Capture the cell that displays the provided text and extract its (x, y) central coordinate. 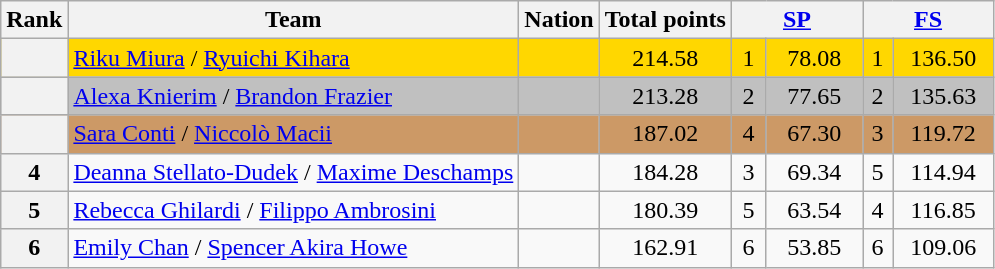
136.50 (944, 58)
184.28 (665, 172)
Emily Chan / Spencer Akira Howe (294, 248)
Sara Conti / Niccolò Macii (294, 134)
213.28 (665, 96)
162.91 (665, 248)
63.54 (814, 210)
Alexa Knierim / Brandon Frazier (294, 96)
116.85 (944, 210)
214.58 (665, 58)
Deanna Stellato-Dudek / Maxime Deschamps (294, 172)
Total points (665, 20)
69.34 (814, 172)
109.06 (944, 248)
135.63 (944, 96)
FS (928, 20)
114.94 (944, 172)
SP (796, 20)
Rebecca Ghilardi / Filippo Ambrosini (294, 210)
119.72 (944, 134)
77.65 (814, 96)
Nation (559, 20)
67.30 (814, 134)
Riku Miura / Ryuichi Kihara (294, 58)
180.39 (665, 210)
187.02 (665, 134)
Rank (34, 20)
53.85 (814, 248)
Team (294, 20)
78.08 (814, 58)
